Return (x, y) of the center of cell containing provided text 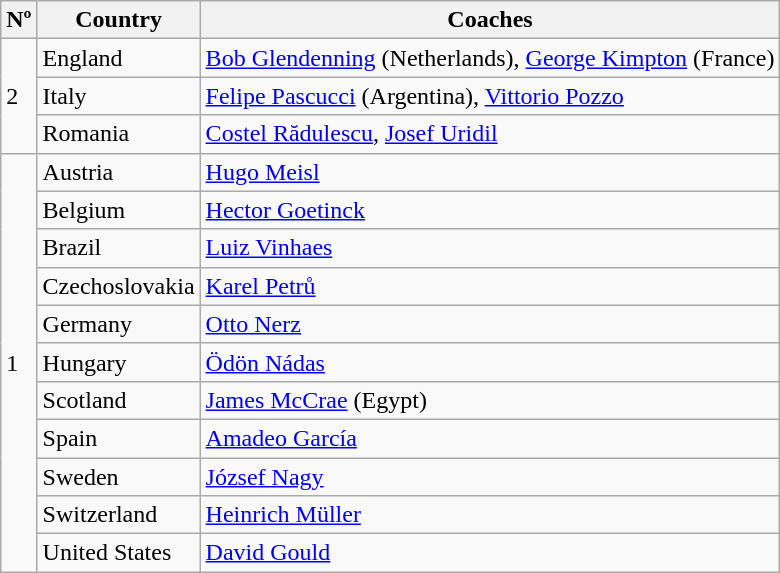
2 (19, 96)
Austria (118, 172)
Hugo Meisl (490, 172)
United States (118, 553)
Otto Nerz (490, 324)
Country (118, 20)
Switzerland (118, 515)
Ödön Nádas (490, 362)
Brazil (118, 248)
Italy (118, 96)
Hector Goetinck (490, 210)
Spain (118, 438)
Nº (19, 20)
Heinrich Müller (490, 515)
Hungary (118, 362)
Romania (118, 134)
Karel Petrů (490, 286)
Felipe Pascucci (Argentina), Vittorio Pozzo (490, 96)
József Nagy (490, 477)
Germany (118, 324)
Scotland (118, 400)
England (118, 58)
Bob Glendenning (Netherlands), George Kimpton (France) (490, 58)
Coaches (490, 20)
Amadeo García (490, 438)
Belgium (118, 210)
1 (19, 362)
David Gould (490, 553)
Czechoslovakia (118, 286)
Costel Rădulescu, Josef Uridil (490, 134)
Luiz Vinhaes (490, 248)
James McCrae (Egypt) (490, 400)
Sweden (118, 477)
